Locate the cell with the specified text and output its [x, y] center coordinate. 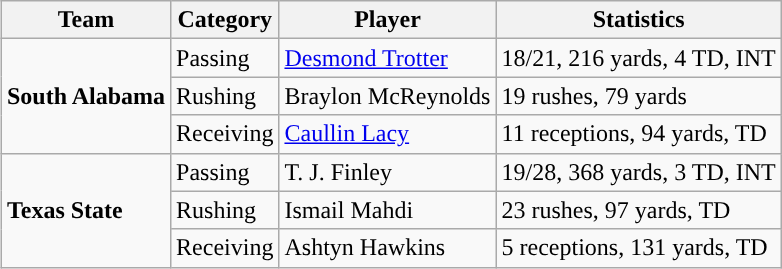
19/28, 368 yards, 3 TD, INT [638, 172]
Team [86, 20]
19 rushes, 79 yards [638, 96]
Category [225, 20]
Texas State [86, 210]
Statistics [638, 20]
Braylon McReynolds [388, 96]
Caullin Lacy [388, 134]
Ashtyn Hawkins [388, 248]
11 receptions, 94 yards, TD [638, 134]
5 receptions, 131 yards, TD [638, 248]
Desmond Trotter [388, 58]
Ismail Mahdi [388, 210]
Player [388, 20]
South Alabama [86, 96]
18/21, 216 yards, 4 TD, INT [638, 58]
23 rushes, 97 yards, TD [638, 210]
T. J. Finley [388, 172]
